From the cell containing the given text, extract its center point as [X, Y] coordinate. 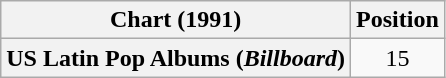
US Latin Pop Albums (Billboard) [176, 58]
Chart (1991) [176, 20]
15 [398, 58]
Position [398, 20]
